Output the [X, Y] coordinate of the center of the cell containing the given text.  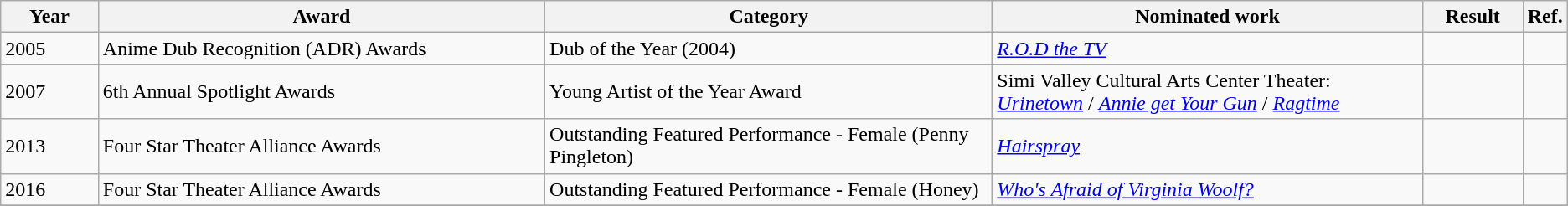
Simi Valley Cultural Arts Center Theater: Urinetown / Annie get Your Gun / Ragtime [1208, 92]
Result [1473, 17]
Ref. [1545, 17]
Outstanding Featured Performance - Female (Honey) [769, 189]
R.O.D the TV [1208, 49]
Outstanding Featured Performance - Female (Penny Pingleton) [769, 146]
Dub of the Year (2004) [769, 49]
6th Annual Spotlight Awards [322, 92]
2013 [50, 146]
2005 [50, 49]
Category [769, 17]
Hairspray [1208, 146]
Young Artist of the Year Award [769, 92]
Anime Dub Recognition (ADR) Awards [322, 49]
Nominated work [1208, 17]
Year [50, 17]
2016 [50, 189]
2007 [50, 92]
Who's Afraid of Virginia Woolf? [1208, 189]
Award [322, 17]
